Pinpoint the cell where the given text exists, returning its [x, y] midpoint coordinate. 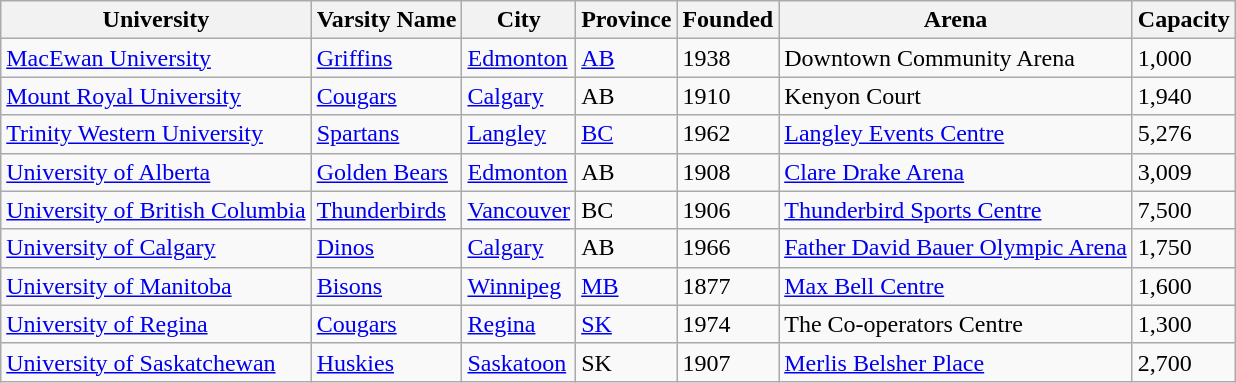
Province [626, 20]
Kenyon Court [956, 96]
Mount Royal University [156, 96]
Max Bell Centre [956, 286]
Thunderbird Sports Centre [956, 210]
University of British Columbia [156, 210]
Vancouver [519, 210]
1974 [728, 324]
City [519, 20]
Langley Events Centre [956, 134]
University of Alberta [156, 172]
1908 [728, 172]
1938 [728, 58]
MacEwan University [156, 58]
Dinos [386, 248]
Thunderbirds [386, 210]
1,940 [1184, 96]
Trinity Western University [156, 134]
Clare Drake Arena [956, 172]
Saskatoon [519, 362]
Winnipeg [519, 286]
University of Regina [156, 324]
Father David Bauer Olympic Arena [956, 248]
University of Calgary [156, 248]
1910 [728, 96]
Merlis Belsher Place [956, 362]
Golden Bears [386, 172]
Varsity Name [386, 20]
2,700 [1184, 362]
1907 [728, 362]
Arena [956, 20]
Langley [519, 134]
The Co-operators Centre [956, 324]
1,600 [1184, 286]
Griffins [386, 58]
University of Saskatchewan [156, 362]
Bisons [386, 286]
7,500 [1184, 210]
Huskies [386, 362]
Regina [519, 324]
1,000 [1184, 58]
MB [626, 286]
Capacity [1184, 20]
1906 [728, 210]
Founded [728, 20]
3,009 [1184, 172]
Downtown Community Arena [956, 58]
1877 [728, 286]
5,276 [1184, 134]
University of Manitoba [156, 286]
1,750 [1184, 248]
University [156, 20]
1966 [728, 248]
1,300 [1184, 324]
1962 [728, 134]
Spartans [386, 134]
